Output the (X, Y) coordinate of the center of the cell containing the given text.  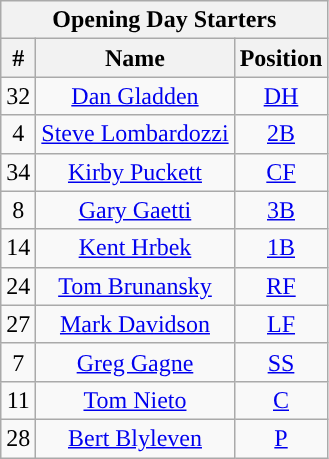
27 (18, 324)
C (281, 400)
14 (18, 248)
Name (135, 58)
SS (281, 362)
Position (281, 58)
CF (281, 172)
Kirby Puckett (135, 172)
11 (18, 400)
Tom Nieto (135, 400)
7 (18, 362)
Kent Hrbek (135, 248)
Dan Gladden (135, 96)
8 (18, 210)
34 (18, 172)
Bert Blyleven (135, 438)
LF (281, 324)
24 (18, 286)
4 (18, 134)
Greg Gagne (135, 362)
Steve Lombardozzi (135, 134)
32 (18, 96)
28 (18, 438)
Gary Gaetti (135, 210)
2B (281, 134)
P (281, 438)
Mark Davidson (135, 324)
RF (281, 286)
1B (281, 248)
3B (281, 210)
# (18, 58)
DH (281, 96)
Tom Brunansky (135, 286)
Opening Day Starters (164, 20)
